Return the [X, Y] coordinate for the center point of the cell that contains the specified text.  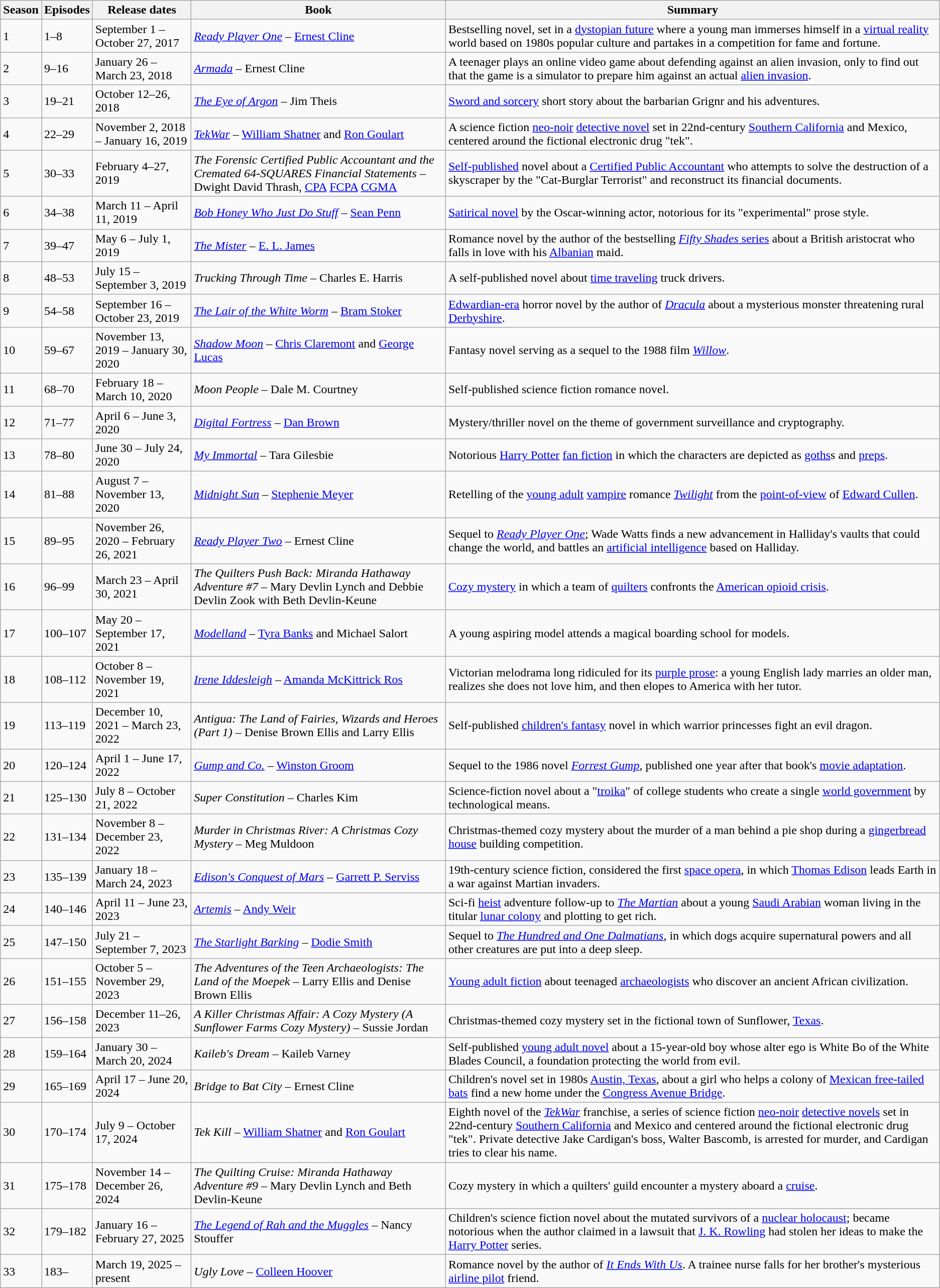
A self-published novel about time traveling truck drivers. [692, 278]
96–99 [67, 587]
September 1 – October 27, 2017 [142, 36]
The Starlight Barking – Dodie Smith [318, 942]
140–146 [67, 909]
34–38 [67, 213]
Sword and sorcery short story about the barbarian Grignr and his adventures. [692, 101]
Book [318, 10]
Bridge to Bat City – Ernest Cline [318, 1087]
Antigua: The Land of Fairies, Wizards and Heroes (Part 1) – Denise Brown Ellis and Larry Ellis [318, 726]
89–95 [67, 541]
Kaileb's Dream – Kaileb Varney [318, 1053]
135–139 [67, 877]
The Eye of Argon – Jim Theis [318, 101]
October 5 – November 29, 2023 [142, 981]
July 9 – October 17, 2024 [142, 1133]
April 17 – June 20, 2024 [142, 1087]
30–33 [67, 173]
Trucking Through Time – Charles E. Harris [318, 278]
15 [21, 541]
Ready Player One – Ernest Cline [318, 36]
25 [21, 942]
156–158 [67, 1020]
4 [21, 134]
Edwardian-era horror novel by the author of Dracula about a mysterious monster threatening rural Derbyshire. [692, 310]
151–155 [67, 981]
18 [21, 679]
100–107 [67, 633]
May 6 – July 1, 2019 [142, 245]
May 20 – September 17, 2021 [142, 633]
68–70 [67, 390]
120–124 [67, 765]
My Immortal – Tara Gilesbie [318, 455]
113–119 [67, 726]
3 [21, 101]
48–53 [67, 278]
Christmas-themed cozy mystery about the murder of a man behind a pie shop during a gingerbread house building competition. [692, 837]
22–29 [67, 134]
8 [21, 278]
Mystery/thriller novel on the theme of government surveillance and cryptography. [692, 422]
27 [21, 1020]
January 16 – February 27, 2025 [142, 1232]
Notorious Harry Potter fan fiction in which the characters are depicted as gothss and preps. [692, 455]
23 [21, 877]
1–8 [67, 36]
The Quilting Cruise: Miranda Hathaway Adventure #9 – Mary Devlin Lynch and Beth Devlin-Keune [318, 1186]
31 [21, 1186]
Release dates [142, 10]
9 [21, 310]
Romance novel by the author of the bestselling Fifty Shades series about a British aristocrat who falls in love with his Albanian maid. [692, 245]
16 [21, 587]
159–164 [67, 1053]
11 [21, 390]
The Mister – E. L. James [318, 245]
19–21 [67, 101]
March 19, 2025 – present [142, 1271]
Digital Fortress – Dan Brown [318, 422]
TekWar – William Shatner and Ron Goulart [318, 134]
28 [21, 1053]
54–58 [67, 310]
13 [21, 455]
165–169 [67, 1087]
Sequel to the 1986 novel Forrest Gump, published one year after that book's movie adaptation. [692, 765]
The Adventures of the Teen Archaeologists: The Land of the Moepek – Larry Ellis and Denise Brown Ellis [318, 981]
30 [21, 1133]
29 [21, 1087]
19th-century science fiction, considered the first space opera, in which Thomas Edison leads Earth in a war against Martian invaders. [692, 877]
A young aspiring model attends a magical boarding school for models. [692, 633]
The Forensic Certified Public Accountant and the Cremated 64-SQUARES Financial Statements – Dwight David Thrash, CPA FCPA CGMA [318, 173]
1 [21, 36]
A science fiction neo-noir detective novel set in 22nd-century Southern California and Mexico, centered around the fictional electronic drug "tek". [692, 134]
August 7 – November 13, 2020 [142, 495]
Ugly Love – Colleen Hoover [318, 1271]
125–130 [67, 797]
Summary [692, 10]
Super Constitution – Charles Kim [318, 797]
The Lair of the White Worm – Bram Stoker [318, 310]
Tek Kill – William Shatner and Ron Goulart [318, 1133]
59–67 [67, 350]
November 26, 2020 – February 26, 2021 [142, 541]
March 11 – April 11, 2019 [142, 213]
January 30 – March 20, 2024 [142, 1053]
7 [21, 245]
17 [21, 633]
Ready Player Two – Ernest Cline [318, 541]
Sequel to The Hundred and One Dalmatians, in which dogs acquire supernatural powers and all other creatures are put into a deep sleep. [692, 942]
2 [21, 68]
Sci-fi heist adventure follow-up to The Martian about a young Saudi Arabian woman living in the titular lunar colony and plotting to get rich. [692, 909]
Science-fiction novel about a "troika" of college students who create a single world government by technological means. [692, 797]
6 [21, 213]
October 8 – November 19, 2021 [142, 679]
Edison's Conquest of Mars – Garrett P. Serviss [318, 877]
Modelland – Tyra Banks and Michael Salort [318, 633]
October 12–26, 2018 [142, 101]
Retelling of the young adult vampire romance Twilight from the point-of-view of Edward Cullen. [692, 495]
Shadow Moon – Chris Claremont and George Lucas [318, 350]
19 [21, 726]
April 1 – June 17, 2022 [142, 765]
175–178 [67, 1186]
12 [21, 422]
March 23 – April 30, 2021 [142, 587]
November 14 – December 26, 2024 [142, 1186]
Moon People – Dale M. Courtney [318, 390]
Gump and Co. – Winston Groom [318, 765]
November 8 – December 23, 2022 [142, 837]
Cozy mystery in which a quilters' guild encounter a mystery aboard a cruise. [692, 1186]
26 [21, 981]
April 11 – June 23, 2023 [142, 909]
Self-published children's fantasy novel in which warrior princesses fight an evil dragon. [692, 726]
21 [21, 797]
39–47 [67, 245]
147–150 [67, 942]
The Quilters Push Back: Miranda Hathaway Adventure #7 – Mary Devlin Lynch and Debbie Devlin Zook with Beth Devlin-Keune [318, 587]
September 16 – October 23, 2019 [142, 310]
Midnight Sun – Stephenie Meyer [318, 495]
November 13, 2019 – January 30, 2020 [142, 350]
Artemis – Andy Weir [318, 909]
183– [67, 1271]
January 26 – March 23, 2018 [142, 68]
33 [21, 1271]
81–88 [67, 495]
July 15 – September 3, 2019 [142, 278]
Romance novel by the author of It Ends With Us. A trainee nurse falls for her brother's mysterious airline pilot friend. [692, 1271]
November 2, 2018 – January 16, 2019 [142, 134]
131–134 [67, 837]
February 18 – March 10, 2020 [142, 390]
February 4–27, 2019 [142, 173]
Satirical novel by the Oscar-winning actor, notorious for its "experimental" prose style. [692, 213]
January 18 – March 24, 2023 [142, 877]
Christmas-themed cozy mystery set in the fictional town of Sunflower, Texas. [692, 1020]
Irene Iddesleigh – Amanda McKittrick Ros [318, 679]
Season [21, 10]
20 [21, 765]
14 [21, 495]
Young adult fiction about teenaged archaeologists who discover an ancient African civilization. [692, 981]
22 [21, 837]
10 [21, 350]
July 8 – October 21, 2022 [142, 797]
9–16 [67, 68]
Episodes [67, 10]
December 11–26, 2023 [142, 1020]
78–80 [67, 455]
July 21 – September 7, 2023 [142, 942]
71–77 [67, 422]
Armada – Ernest Cline [318, 68]
A Killer Christmas Affair: A Cozy Mystery (A Sunflower Farms Cozy Mystery) – Sussie Jordan [318, 1020]
December 10, 2021 – March 23, 2022 [142, 726]
Cozy mystery in which a team of quilters confronts the American opioid crisis. [692, 587]
170–174 [67, 1133]
5 [21, 173]
32 [21, 1232]
Fantasy novel serving as a sequel to the 1988 film Willow. [692, 350]
Self-published science fiction romance novel. [692, 390]
179–182 [67, 1232]
Bob Honey Who Just Do Stuff – Sean Penn [318, 213]
April 6 – June 3, 2020 [142, 422]
June 30 – July 24, 2020 [142, 455]
The Legend of Rah and the Muggles – Nancy Stouffer [318, 1232]
24 [21, 909]
Murder in Christmas River: A Christmas Cozy Mystery – Meg Muldoon [318, 837]
108–112 [67, 679]
